Extract the (X, Y) coordinate from the center of the cell holding the provided text.  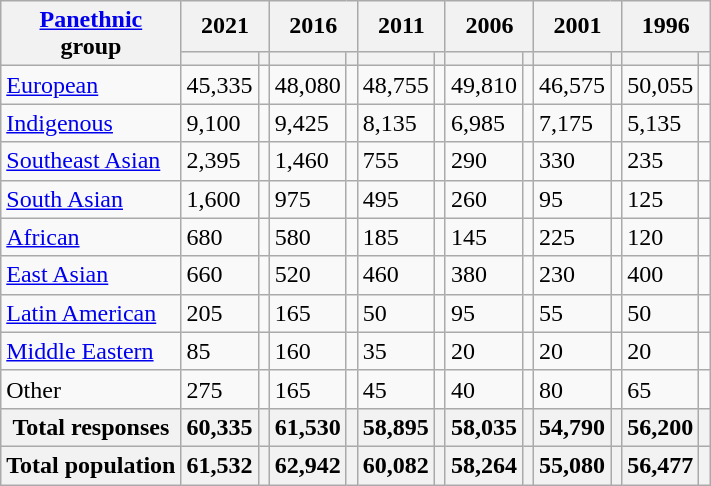
185 (396, 237)
Middle Eastern (91, 351)
235 (660, 161)
275 (220, 389)
58,035 (484, 427)
61,532 (220, 465)
48,080 (308, 85)
145 (484, 237)
50,055 (660, 85)
European (91, 85)
1,600 (220, 199)
35 (396, 351)
2016 (313, 26)
580 (308, 237)
160 (308, 351)
380 (484, 275)
125 (660, 199)
2021 (225, 26)
975 (308, 199)
45 (396, 389)
205 (220, 313)
58,895 (396, 427)
South Asian (91, 199)
54,790 (572, 427)
80 (572, 389)
Indigenous (91, 123)
Total responses (91, 427)
520 (308, 275)
56,200 (660, 427)
9,425 (308, 123)
Panethnicgroup (91, 34)
8,135 (396, 123)
46,575 (572, 85)
290 (484, 161)
Total population (91, 465)
1,460 (308, 161)
5,135 (660, 123)
2001 (578, 26)
49,810 (484, 85)
2006 (489, 26)
1996 (666, 26)
2,395 (220, 161)
120 (660, 237)
45,335 (220, 85)
Southeast Asian (91, 161)
65 (660, 389)
495 (396, 199)
60,335 (220, 427)
55,080 (572, 465)
60,082 (396, 465)
55 (572, 313)
9,100 (220, 123)
Latin American (91, 313)
680 (220, 237)
230 (572, 275)
460 (396, 275)
6,985 (484, 123)
755 (396, 161)
56,477 (660, 465)
58,264 (484, 465)
7,175 (572, 123)
660 (220, 275)
260 (484, 199)
62,942 (308, 465)
225 (572, 237)
400 (660, 275)
African (91, 237)
61,530 (308, 427)
East Asian (91, 275)
Other (91, 389)
48,755 (396, 85)
40 (484, 389)
330 (572, 161)
2011 (401, 26)
85 (220, 351)
